Pinpoint the cell where the given text exists, returning its (x, y) midpoint coordinate. 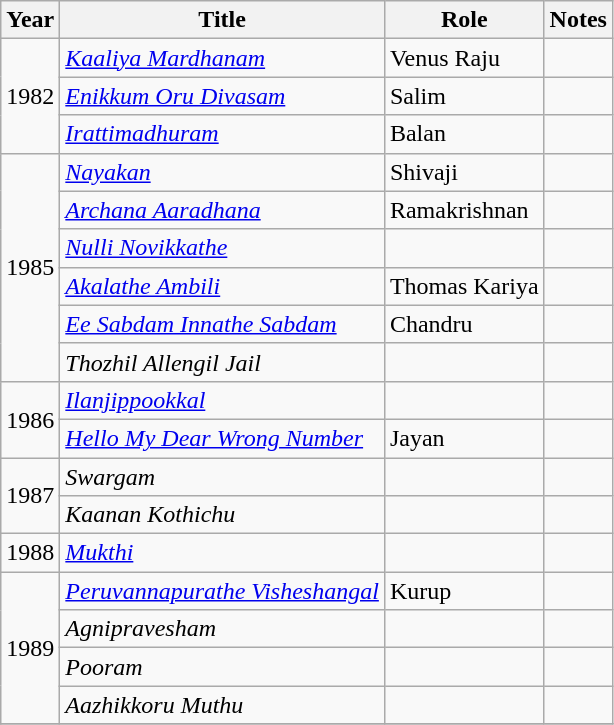
Notes (578, 20)
1982 (30, 96)
Akalathe Ambili (222, 286)
Thomas Kariya (464, 286)
1986 (30, 419)
Balan (464, 134)
Ramakrishnan (464, 210)
Kurup (464, 591)
Jayan (464, 438)
Role (464, 20)
Aazhikkoru Muthu (222, 705)
Venus Raju (464, 58)
Salim (464, 96)
Swargam (222, 477)
1985 (30, 267)
Irattimadhuram (222, 134)
Agnipravesham (222, 629)
Archana Aaradhana (222, 210)
Shivaji (464, 172)
Year (30, 20)
Peruvannapurathe Visheshangal (222, 591)
Title (222, 20)
Thozhil Allengil Jail (222, 362)
Kaaliya Mardhanam (222, 58)
Nayakan (222, 172)
Mukthi (222, 553)
Nulli Novikkathe (222, 248)
Enikkum Oru Divasam (222, 96)
Pooram (222, 667)
Kaanan Kothichu (222, 515)
Hello My Dear Wrong Number (222, 438)
1987 (30, 496)
Ee Sabdam Innathe Sabdam (222, 324)
1989 (30, 648)
1988 (30, 553)
Chandru (464, 324)
Ilanjippookkal (222, 400)
